For the text-containing cell, return its midpoint in [x, y] coordinate format. 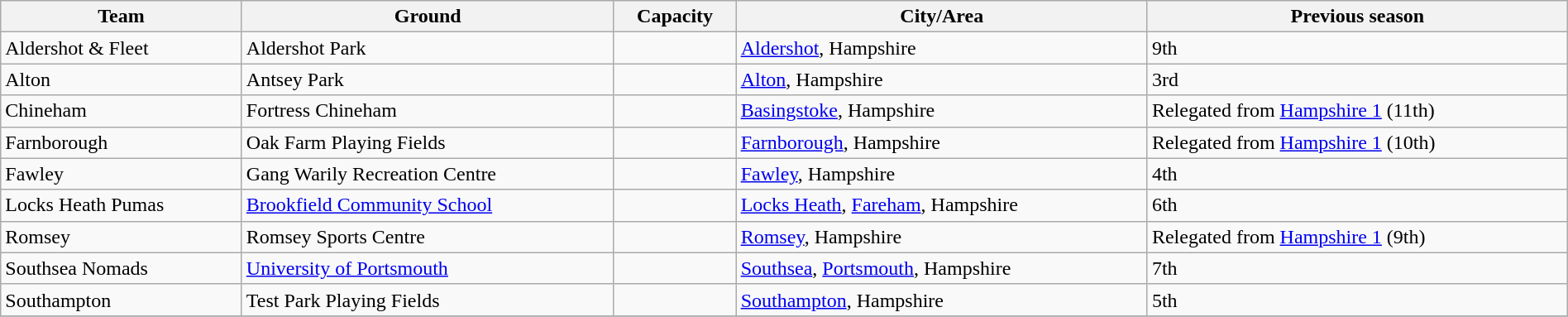
University of Portsmouth [428, 268]
6th [1357, 205]
Capacity [675, 17]
Romsey Sports Centre [428, 237]
Chineham [122, 111]
Fawley, Hampshire [941, 174]
Aldershot, Hampshire [941, 48]
Farnborough, Hampshire [941, 142]
4th [1357, 174]
Southampton [122, 300]
City/Area [941, 17]
9th [1357, 48]
Brookfield Community School [428, 205]
Southsea, Portsmouth, Hampshire [941, 268]
Locks Heath Pumas [122, 205]
5th [1357, 300]
Farnborough [122, 142]
Fawley [122, 174]
Ground [428, 17]
Locks Heath, Fareham, Hampshire [941, 205]
Alton, Hampshire [941, 79]
Alton [122, 79]
Antsey Park [428, 79]
Fortress Chineham [428, 111]
3rd [1357, 79]
Aldershot & Fleet [122, 48]
Test Park Playing Fields [428, 300]
Team [122, 17]
Previous season [1357, 17]
Relegated from Hampshire 1 (9th) [1357, 237]
Romsey, Hampshire [941, 237]
Southampton, Hampshire [941, 300]
Romsey [122, 237]
Basingstoke, Hampshire [941, 111]
Gang Warily Recreation Centre [428, 174]
Southsea Nomads [122, 268]
Relegated from Hampshire 1 (11th) [1357, 111]
Relegated from Hampshire 1 (10th) [1357, 142]
Oak Farm Playing Fields [428, 142]
Aldershot Park [428, 48]
7th [1357, 268]
